Return the (X, Y) coordinate for the center point of the cell that contains the specified text.  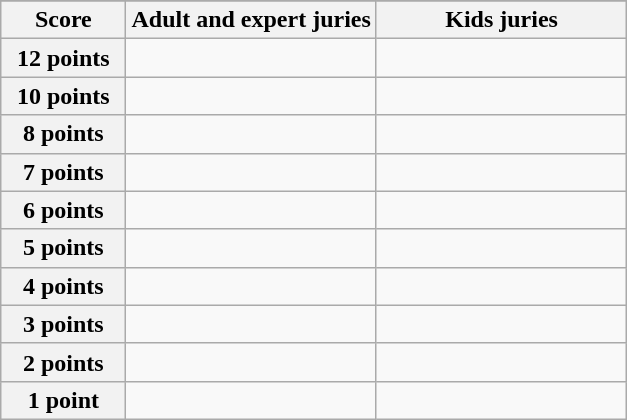
Kids juries (501, 20)
10 points (64, 96)
7 points (64, 172)
12 points (64, 58)
2 points (64, 362)
6 points (64, 210)
Adult and expert juries (251, 20)
Score (64, 20)
8 points (64, 134)
5 points (64, 248)
3 points (64, 324)
1 point (64, 400)
4 points (64, 286)
